Pinpoint the cell where the given text exists, returning its [X, Y] midpoint coordinate. 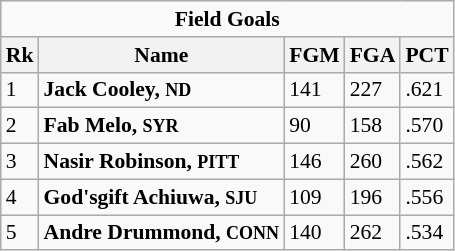
90 [314, 126]
.556 [426, 197]
Rk [20, 55]
5 [20, 233]
.621 [426, 90]
FGA [373, 55]
Andre Drummond, CONN [161, 233]
3 [20, 162]
2 [20, 126]
158 [373, 126]
God'sgift Achiuwa, SJU [161, 197]
140 [314, 233]
109 [314, 197]
FGM [314, 55]
4 [20, 197]
PCT [426, 55]
.534 [426, 233]
Jack Cooley, ND [161, 90]
Name [161, 55]
.570 [426, 126]
227 [373, 90]
1 [20, 90]
196 [373, 197]
262 [373, 233]
Fab Melo, SYR [161, 126]
.562 [426, 162]
141 [314, 90]
260 [373, 162]
146 [314, 162]
Nasir Robinson, PITT [161, 162]
Field Goals [228, 19]
